For the text-containing cell, return its midpoint in (x, y) coordinate format. 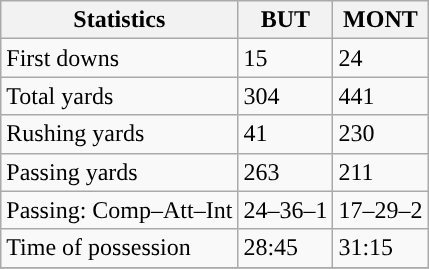
First downs (120, 58)
MONT (380, 20)
24 (380, 58)
41 (286, 134)
24–36–1 (286, 210)
Total yards (120, 96)
17–29–2 (380, 210)
Statistics (120, 20)
Time of possession (120, 248)
211 (380, 172)
Rushing yards (120, 134)
Passing: Comp–Att–Int (120, 210)
BUT (286, 20)
31:15 (380, 248)
230 (380, 134)
Passing yards (120, 172)
441 (380, 96)
304 (286, 96)
263 (286, 172)
28:45 (286, 248)
15 (286, 58)
